Capture the cell that displays the provided text and extract its [X, Y] central coordinate. 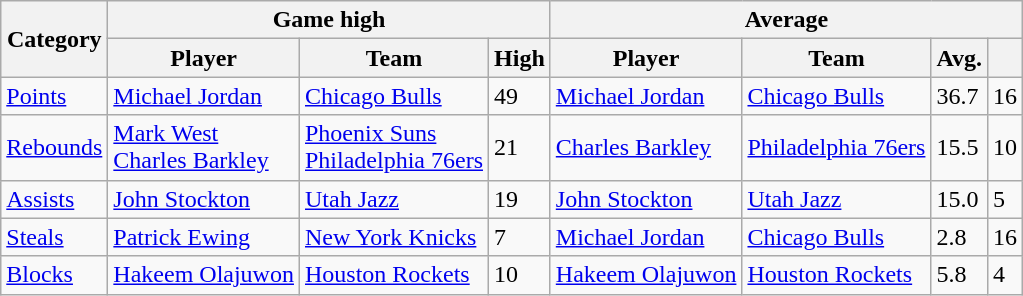
Mark WestCharles Barkley [204, 148]
7 [520, 237]
Blocks [54, 275]
15.5 [960, 148]
Avg. [960, 58]
4 [1006, 275]
36.7 [960, 96]
Points [54, 96]
5.8 [960, 275]
Phoenix SunsPhiladelphia 76ers [394, 148]
Average [786, 20]
Charles Barkley [646, 148]
19 [520, 199]
New York Knicks [394, 237]
2.8 [960, 237]
5 [1006, 199]
49 [520, 96]
Steals [54, 237]
Assists [54, 199]
Rebounds [54, 148]
21 [520, 148]
Game high [329, 20]
Category [54, 39]
High [520, 58]
15.0 [960, 199]
Patrick Ewing [204, 237]
Philadelphia 76ers [836, 148]
